Search for the cell housing the specified text and yield its [x, y] center coordinate. 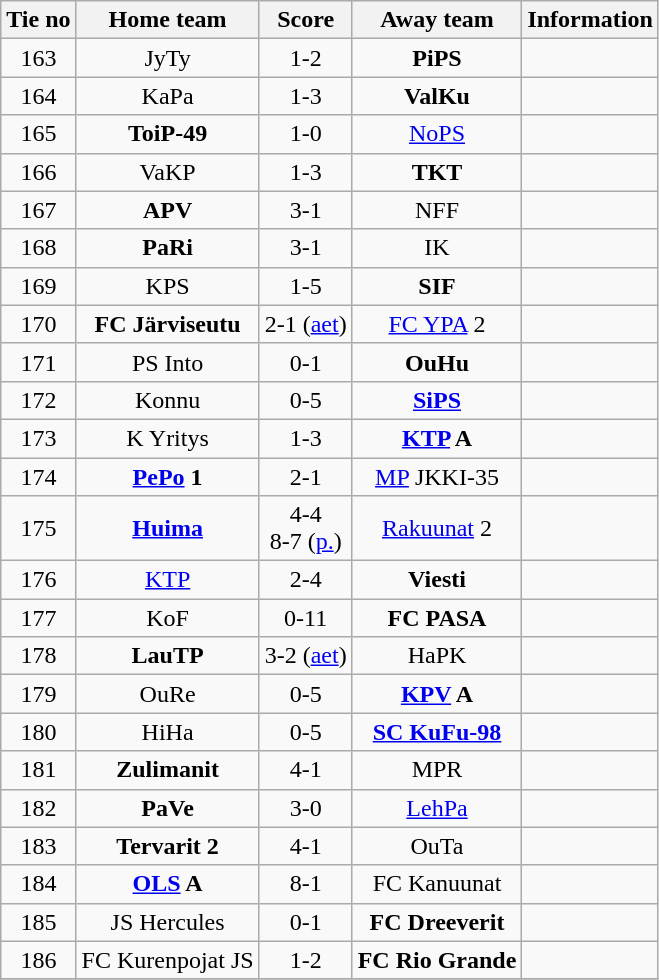
176 [38, 580]
183 [38, 846]
182 [38, 808]
KTP [168, 580]
PaRi [168, 248]
PaVe [168, 808]
167 [38, 210]
JS Hercules [168, 922]
Away team [437, 20]
ToiP-49 [168, 134]
PiPS [437, 58]
2-1 [306, 477]
ValKu [437, 96]
179 [38, 694]
SiPS [437, 400]
TKT [437, 172]
174 [38, 477]
2-1 (aet) [306, 324]
166 [38, 172]
IK [437, 248]
3-0 [306, 808]
Tervarit 2 [168, 846]
FC PASA [437, 618]
168 [38, 248]
180 [38, 732]
KaPa [168, 96]
KPV A [437, 694]
163 [38, 58]
173 [38, 438]
OLS A [168, 884]
171 [38, 362]
Home team [168, 20]
NoPS [437, 134]
NFF [437, 210]
SC KuFu-98 [437, 732]
HaPK [437, 656]
FC Dreeverit [437, 922]
Konnu [168, 400]
MPR [437, 770]
170 [38, 324]
K Yritys [168, 438]
1-5 [306, 286]
JyTy [168, 58]
OuTa [437, 846]
SIF [437, 286]
Rakuunat 2 [437, 528]
FC Kurenpojat JS [168, 960]
OuRe [168, 694]
OuHu [437, 362]
FC Järviseutu [168, 324]
185 [38, 922]
FC YPA 2 [437, 324]
Viesti [437, 580]
KPS [168, 286]
169 [38, 286]
Information [590, 20]
172 [38, 400]
177 [38, 618]
164 [38, 96]
186 [38, 960]
PS Into [168, 362]
Huima [168, 528]
APV [168, 210]
PePo 1 [168, 477]
HiHa [168, 732]
LehPa [437, 808]
FC Rio Grande [437, 960]
VaKP [168, 172]
2-4 [306, 580]
8-1 [306, 884]
1-0 [306, 134]
KoF [168, 618]
Zulimanit [168, 770]
0-11 [306, 618]
MP JKKI-35 [437, 477]
KTP A [437, 438]
181 [38, 770]
Score [306, 20]
178 [38, 656]
184 [38, 884]
3-2 (aet) [306, 656]
165 [38, 134]
FC Kanuunat [437, 884]
4-4 8-7 (p.) [306, 528]
175 [38, 528]
Tie no [38, 20]
LauTP [168, 656]
